Detect which cell encompasses the target text, then output its [x, y] center coordinate. 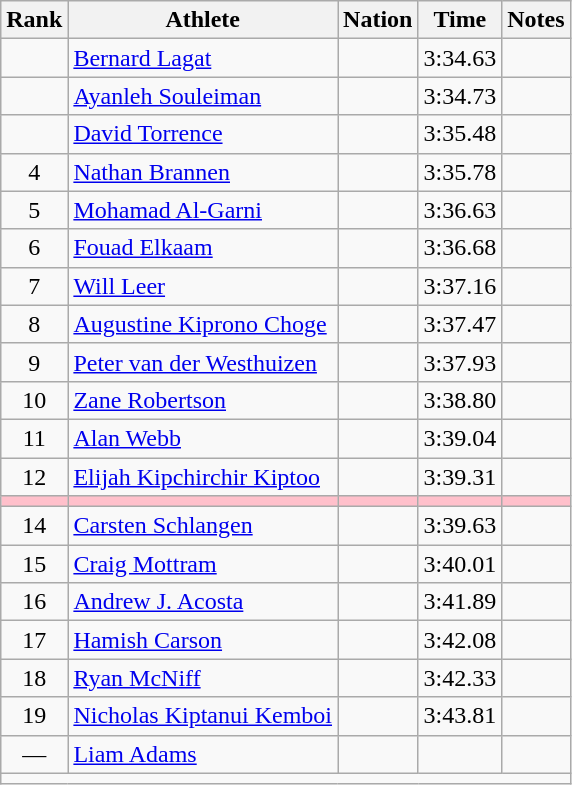
Nation [378, 20]
3:39.31 [460, 477]
David Torrence [203, 134]
Zane Robertson [203, 400]
3:36.68 [460, 248]
3:39.04 [460, 438]
7 [34, 286]
3:36.63 [460, 210]
Craig Mottram [203, 564]
Augustine Kiprono Choge [203, 324]
Nicholas Kiptanui Kemboi [203, 716]
Will Leer [203, 286]
Peter van der Westhuizen [203, 362]
16 [34, 602]
Mohamad Al-Garni [203, 210]
Elijah Kipchirchir Kiptoo [203, 477]
4 [34, 172]
3:34.73 [460, 96]
Time [460, 20]
Notes [536, 20]
3:43.81 [460, 716]
Nathan Brannen [203, 172]
Hamish Carson [203, 640]
18 [34, 678]
— [34, 754]
8 [34, 324]
15 [34, 564]
3:34.63 [460, 58]
Bernard Lagat [203, 58]
3:37.93 [460, 362]
Rank [34, 20]
17 [34, 640]
11 [34, 438]
3:38.80 [460, 400]
Andrew J. Acosta [203, 602]
3:37.47 [460, 324]
Ryan McNiff [203, 678]
3:35.48 [460, 134]
3:42.08 [460, 640]
Athlete [203, 20]
Fouad Elkaam [203, 248]
3:37.16 [460, 286]
3:42.33 [460, 678]
5 [34, 210]
3:40.01 [460, 564]
Liam Adams [203, 754]
3:35.78 [460, 172]
6 [34, 248]
10 [34, 400]
Ayanleh Souleiman [203, 96]
3:39.63 [460, 526]
19 [34, 716]
Carsten Schlangen [203, 526]
Alan Webb [203, 438]
12 [34, 477]
9 [34, 362]
3:41.89 [460, 602]
14 [34, 526]
